Scan for the cell matching the given text and deliver its [x, y] coordinate at center. 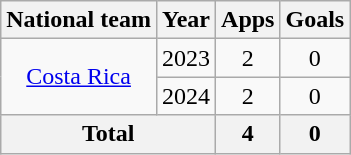
Goals [315, 20]
Year [186, 20]
2023 [186, 58]
National team [79, 20]
Total [108, 134]
2024 [186, 96]
Costa Rica [79, 77]
Apps [248, 20]
4 [248, 134]
